Pinpoint the cell where the given text exists, returning its [x, y] midpoint coordinate. 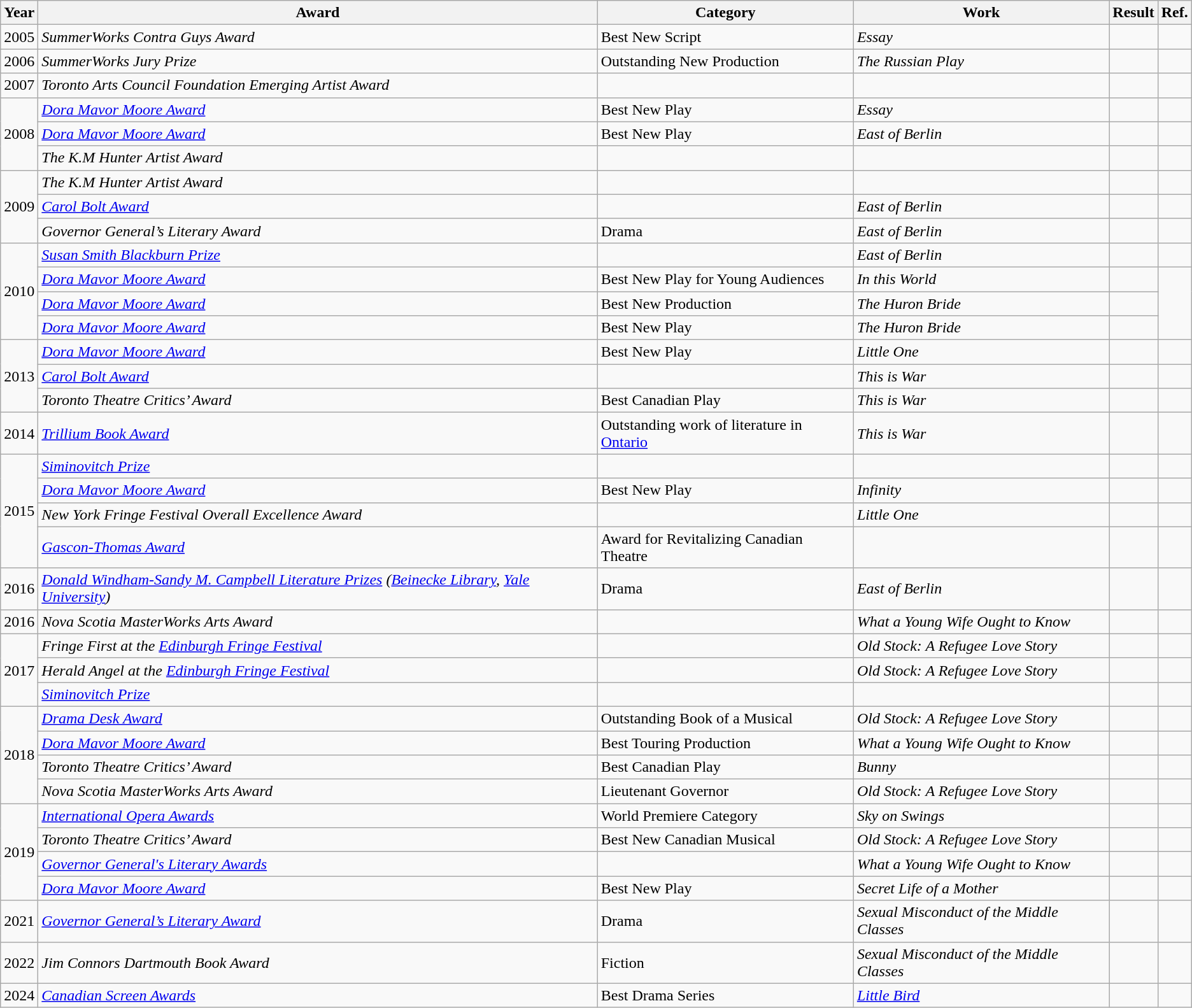
Governor General's Literary Awards [318, 864]
2006 [19, 61]
Gascon-Thomas Award [318, 548]
2005 [19, 37]
Drama Desk Award [318, 718]
Outstanding Book of a Musical [725, 718]
2018 [19, 755]
Toronto Arts Council Foundation Emerging Artist Award [318, 85]
Trillium Book Award [318, 433]
Sky on Swings [981, 816]
2015 [19, 511]
2010 [19, 291]
In this World [981, 279]
Fiction [725, 963]
Category [725, 13]
Little Bird [981, 995]
2009 [19, 206]
Result [1133, 13]
SummerWorks Jury Prize [318, 61]
2021 [19, 921]
Outstanding New Production [725, 61]
Canadian Screen Awards [318, 995]
2017 [19, 670]
Infinity [981, 490]
Year [19, 13]
Best Drama Series [725, 995]
Bunny [981, 767]
2007 [19, 85]
Susan Smith Blackburn Prize [318, 255]
2014 [19, 433]
Best New Play for Young Audiences [725, 279]
Best New Canadian Musical [725, 840]
The Russian Play [981, 61]
2008 [19, 134]
International Opera Awards [318, 816]
New York Fringe Festival Overall Excellence Award [318, 515]
2013 [19, 376]
SummerWorks Contra Guys Award [318, 37]
Award for Revitalizing Canadian Theatre [725, 548]
2022 [19, 963]
Jim Connors Dartmouth Book Award [318, 963]
Award [318, 13]
2019 [19, 852]
World Premiere Category [725, 816]
Best Touring Production [725, 743]
Donald Windham-Sandy M. Campbell Literature Prizes (Beinecke Library, Yale University) [318, 588]
2024 [19, 995]
Best New Script [725, 37]
Best New Production [725, 304]
Secret Life of a Mother [981, 888]
Fringe First at the Edinburgh Fringe Festival [318, 646]
Work [981, 13]
Ref. [1174, 13]
Herald Angel at the Edinburgh Fringe Festival [318, 670]
Lieutenant Governor [725, 791]
Outstanding work of literature in Ontario [725, 433]
